Return (x, y) of the center of cell containing provided text 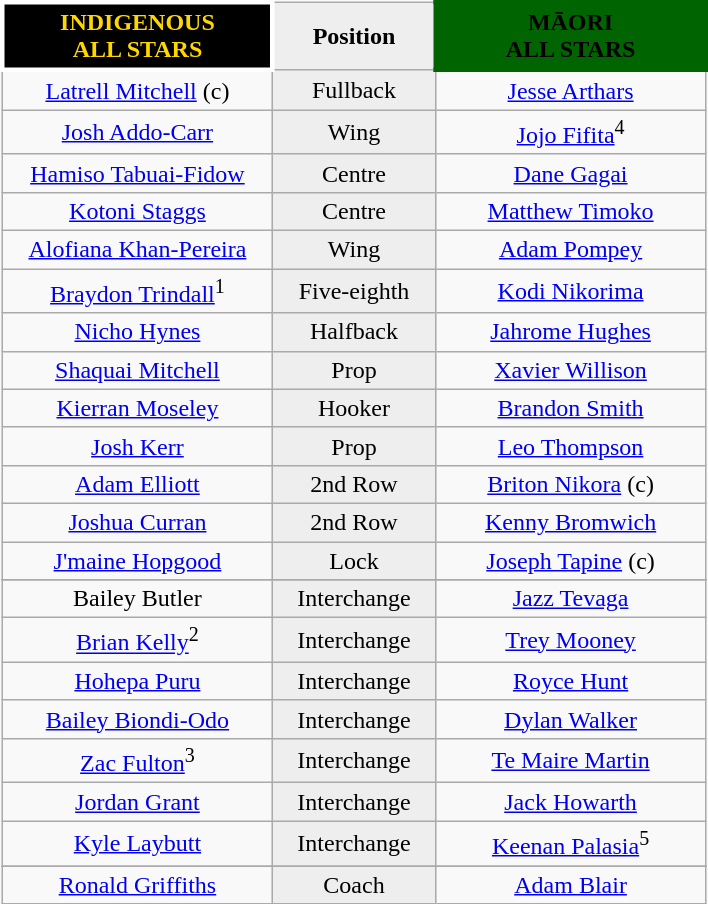
Xavier Willison (570, 370)
Position (354, 36)
INDIGENOUSALL STARS (138, 36)
Bailey Biondi-Odo (138, 719)
Leo Thompson (570, 446)
Josh Addo-Carr (138, 132)
Josh Kerr (138, 446)
Latrell Mitchell (c) (138, 90)
Matthew Timoko (570, 211)
Kierran Moseley (138, 408)
Jack Howarth (570, 802)
Zac Fulton3 (138, 760)
J'maine Hopgood (138, 561)
Hohepa Puru (138, 681)
Royce Hunt (570, 681)
Jordan Grant (138, 802)
Hamiso Tabuai-Fidow (138, 173)
Fullback (354, 90)
Braydon Trindall1 (138, 292)
Adam Blair (570, 885)
Jahrome Hughes (570, 332)
Lock (354, 561)
Jojo Fifita4 (570, 132)
Adam Elliott (138, 484)
Brandon Smith (570, 408)
Kenny Bromwich (570, 522)
Hooker (354, 408)
Brian Kelly2 (138, 640)
Kodi Nikorima (570, 292)
Bailey Butler (138, 599)
Dane Gagai (570, 173)
Ronald Griffiths (138, 885)
Kotoni Staggs (138, 211)
MĀORIALL STARS (570, 36)
Dylan Walker (570, 719)
Joshua Curran (138, 522)
Keenan Palasia5 (570, 844)
Jazz Tevaga (570, 599)
Halfback (354, 332)
Kyle Laybutt (138, 844)
Briton Nikora (c) (570, 484)
Trey Mooney (570, 640)
Nicho Hynes (138, 332)
Te Maire Martin (570, 760)
Joseph Tapine (c) (570, 561)
Jesse Arthars (570, 90)
Adam Pompey (570, 250)
Shaquai Mitchell (138, 370)
Coach (354, 885)
Five-eighth (354, 292)
Alofiana Khan-Pereira (138, 250)
